Pinpoint the cell where the given text exists, returning its [X, Y] midpoint coordinate. 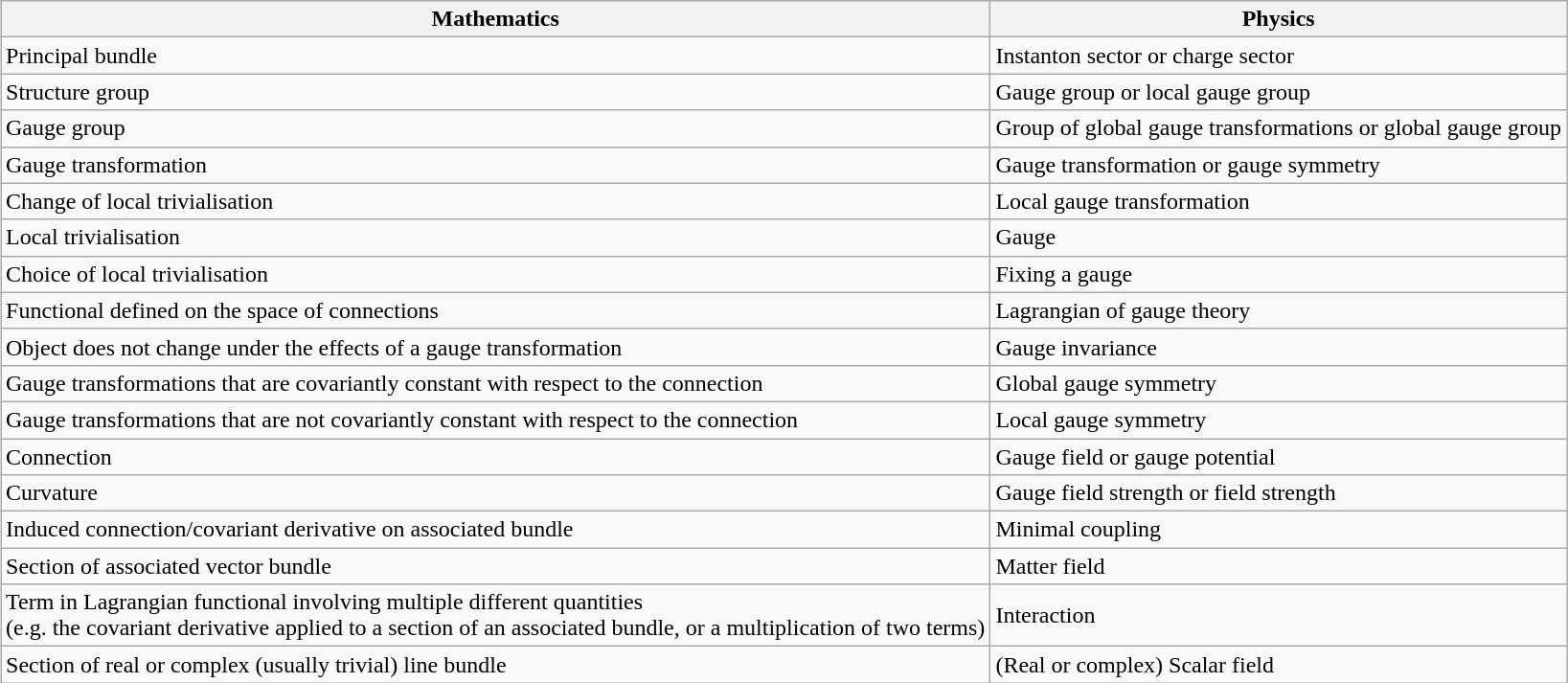
Gauge group [494, 128]
Minimal coupling [1279, 530]
Structure group [494, 92]
Local gauge transformation [1279, 201]
Choice of local trivialisation [494, 274]
Gauge [1279, 238]
Connection [494, 457]
Functional defined on the space of connections [494, 310]
Curvature [494, 493]
Interaction [1279, 615]
Instanton sector or charge sector [1279, 56]
Change of local trivialisation [494, 201]
(Real or complex) Scalar field [1279, 665]
Group of global gauge transformations or global gauge group [1279, 128]
Fixing a gauge [1279, 274]
Gauge field strength or field strength [1279, 493]
Mathematics [494, 19]
Gauge transformations that are covariantly constant with respect to the connection [494, 383]
Gauge invariance [1279, 347]
Principal bundle [494, 56]
Local gauge symmetry [1279, 420]
Lagrangian of gauge theory [1279, 310]
Gauge transformation [494, 165]
Object does not change under the effects of a gauge transformation [494, 347]
Gauge group or local gauge group [1279, 92]
Induced connection/covariant derivative on associated bundle [494, 530]
Global gauge symmetry [1279, 383]
Section of real or complex (usually trivial) line bundle [494, 665]
Gauge field or gauge potential [1279, 457]
Gauge transformations that are not covariantly constant with respect to the connection [494, 420]
Gauge transformation or gauge symmetry [1279, 165]
Local trivialisation [494, 238]
Section of associated vector bundle [494, 566]
Physics [1279, 19]
Matter field [1279, 566]
